Capture the cell that displays the provided text and extract its [x, y] central coordinate. 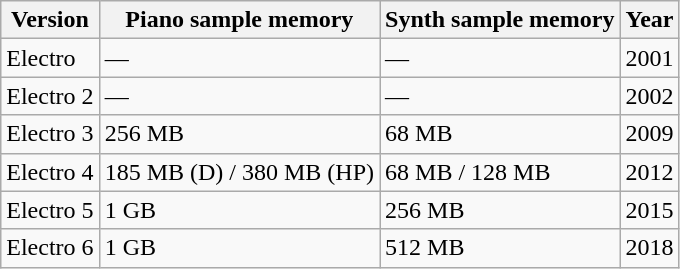
Version [50, 20]
Electro 2 [50, 96]
2001 [650, 58]
Electro 3 [50, 134]
2015 [650, 210]
Year [650, 20]
2018 [650, 248]
68 MB [500, 134]
Electro 4 [50, 172]
Synth sample memory [500, 20]
Electro 5 [50, 210]
2009 [650, 134]
2012 [650, 172]
68 MB / 128 MB [500, 172]
512 MB [500, 248]
Electro 6 [50, 248]
185 MB (D) / 380 MB (HP) [239, 172]
2002 [650, 96]
Piano sample memory [239, 20]
Electro [50, 58]
